Output the [x, y] coordinate of the center of the cell containing the given text.  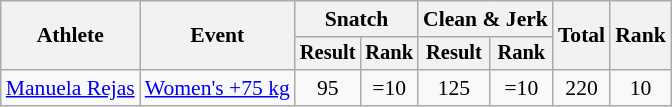
Snatch [356, 19]
220 [582, 88]
Clean & Jerk [486, 19]
Manuela Rejas [70, 88]
Event [218, 36]
Total [582, 36]
95 [328, 88]
10 [640, 88]
Women's +75 kg [218, 88]
125 [454, 88]
Athlete [70, 36]
